For the text-containing cell, return its midpoint in [x, y] coordinate format. 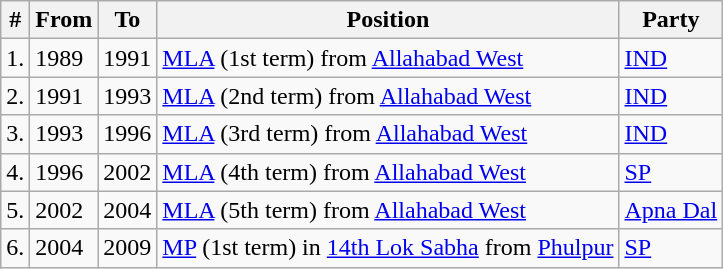
MLA (4th term) from Allahabad West [388, 172]
1. [16, 58]
2009 [128, 248]
MLA (3rd term) from Allahabad West [388, 134]
MLA (5th term) from Allahabad West [388, 210]
Apna Dal [671, 210]
Party [671, 20]
MP (1st term) in 14th Lok Sabha from Phulpur [388, 248]
From [64, 20]
6. [16, 248]
# [16, 20]
3. [16, 134]
4. [16, 172]
Position [388, 20]
MLA (1st term) from Allahabad West [388, 58]
MLA (2nd term) from Allahabad West [388, 96]
1989 [64, 58]
2. [16, 96]
5. [16, 210]
To [128, 20]
